Capture the cell that displays the provided text and extract its (X, Y) central coordinate. 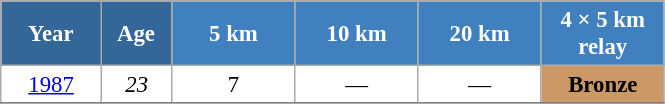
7 (234, 85)
10 km (356, 34)
Year (52, 34)
5 km (234, 34)
Bronze (602, 85)
20 km (480, 34)
1987 (52, 85)
Age (136, 34)
4 × 5 km relay (602, 34)
23 (136, 85)
